Extract the [x, y] coordinate from the center of the cell holding the provided text.  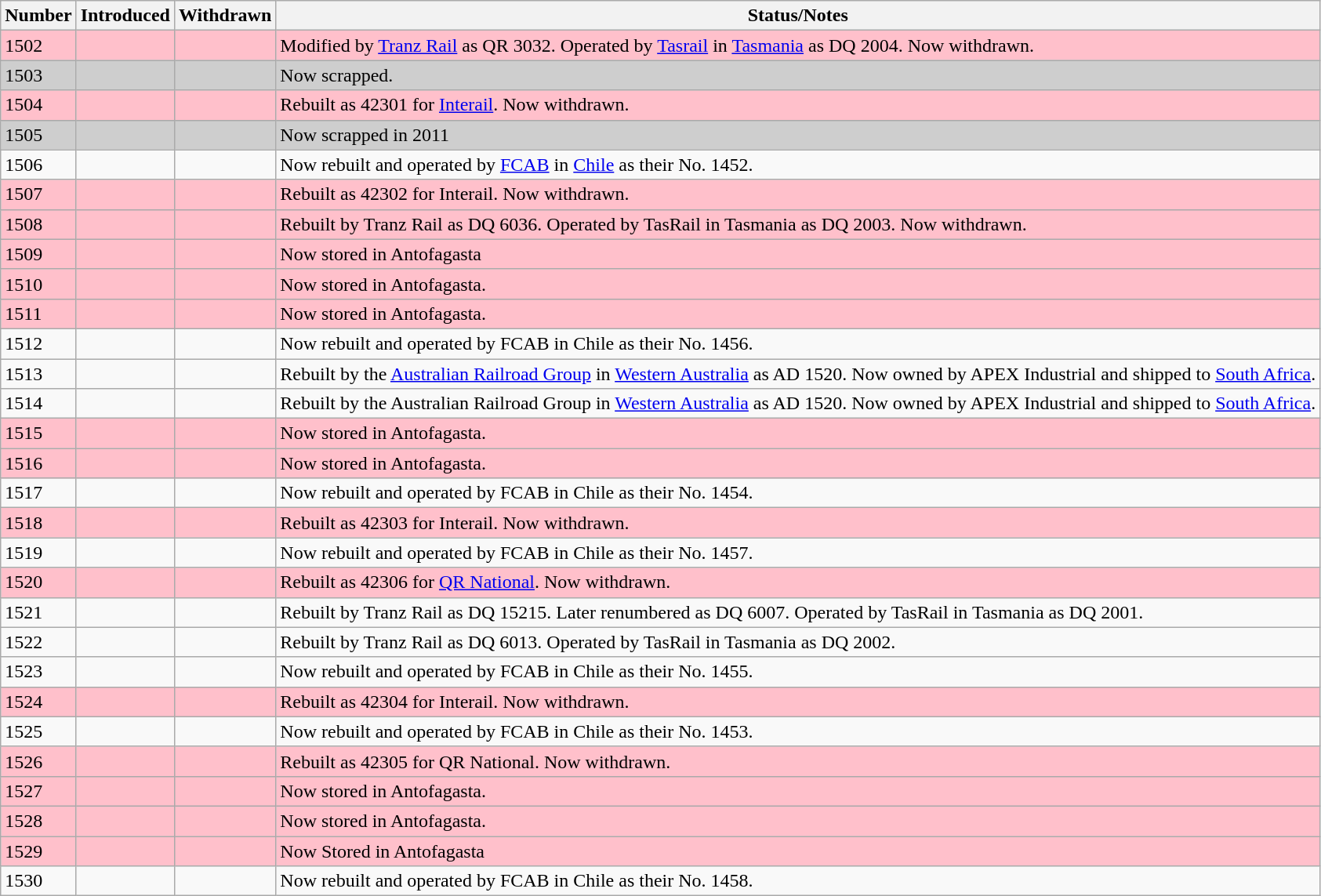
Now rebuilt and operated by FCAB in Chile as their No. 1458. [798, 881]
1514 [38, 404]
Now rebuilt and operated by FCAB in Chile as their No. 1457. [798, 553]
Rebuilt by Tranz Rail as DQ 6013. Operated by TasRail in Tasmania as DQ 2002. [798, 642]
1527 [38, 791]
Introduced [125, 16]
1506 [38, 165]
Now scrapped in 2011 [798, 135]
Now rebuilt and operated by FCAB in Chile as their No. 1453. [798, 731]
1528 [38, 821]
1520 [38, 582]
1511 [38, 314]
1513 [38, 374]
1505 [38, 135]
Rebuilt as 42304 for Interail. Now withdrawn. [798, 702]
1522 [38, 642]
1515 [38, 433]
1526 [38, 761]
Status/Notes [798, 16]
1518 [38, 523]
Rebuilt as 42303 for Interail. Now withdrawn. [798, 523]
1516 [38, 463]
Now rebuilt and operated by FCAB in Chile as their No. 1455. [798, 672]
Rebuilt as 42306 for QR National. Now withdrawn. [798, 582]
1524 [38, 702]
1521 [38, 612]
Rebuilt as 42305 for QR National. Now withdrawn. [798, 761]
1512 [38, 343]
Rebuilt as 42301 for Interail. Now withdrawn. [798, 105]
Rebuilt as 42302 for Interail. Now withdrawn. [798, 194]
1509 [38, 254]
Now scrapped. [798, 75]
1519 [38, 553]
Modified by Tranz Rail as QR 3032. Operated by Tasrail in Tasmania as DQ 2004. Now withdrawn. [798, 45]
1523 [38, 672]
1504 [38, 105]
1507 [38, 194]
Withdrawn [224, 16]
Rebuilt by Tranz Rail as DQ 15215. Later renumbered as DQ 6007. Operated by TasRail in Tasmania as DQ 2001. [798, 612]
1517 [38, 493]
Now rebuilt and operated by FCAB in Chile as their No. 1454. [798, 493]
1508 [38, 224]
1529 [38, 851]
Number [38, 16]
Now rebuilt and operated by FCAB in Chile as their No. 1456. [798, 343]
1525 [38, 731]
1503 [38, 75]
Rebuilt by Tranz Rail as DQ 6036. Operated by TasRail in Tasmania as DQ 2003. Now withdrawn. [798, 224]
Now rebuilt and operated by FCAB in Chile as their No. 1452. [798, 165]
1510 [38, 284]
Now Stored in Antofagasta [798, 851]
1502 [38, 45]
Now stored in Antofagasta [798, 254]
1530 [38, 881]
